Detect which cell encompasses the target text, then output its [x, y] center coordinate. 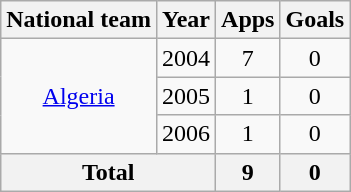
National team [79, 20]
2005 [186, 96]
7 [248, 58]
Total [108, 172]
2004 [186, 58]
9 [248, 172]
Goals [315, 20]
Algeria [79, 96]
Apps [248, 20]
2006 [186, 134]
Year [186, 20]
